Return (X, Y) of the center of cell containing provided text 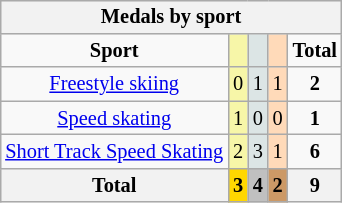
Speed skating (114, 118)
Freestyle skiing (114, 84)
Sport (114, 51)
Short Track Speed Skating (114, 152)
6 (315, 152)
9 (315, 185)
4 (258, 185)
Medals by sport (171, 17)
